Find where the given text appears and provide that cell's center as [X, Y] coordinate. 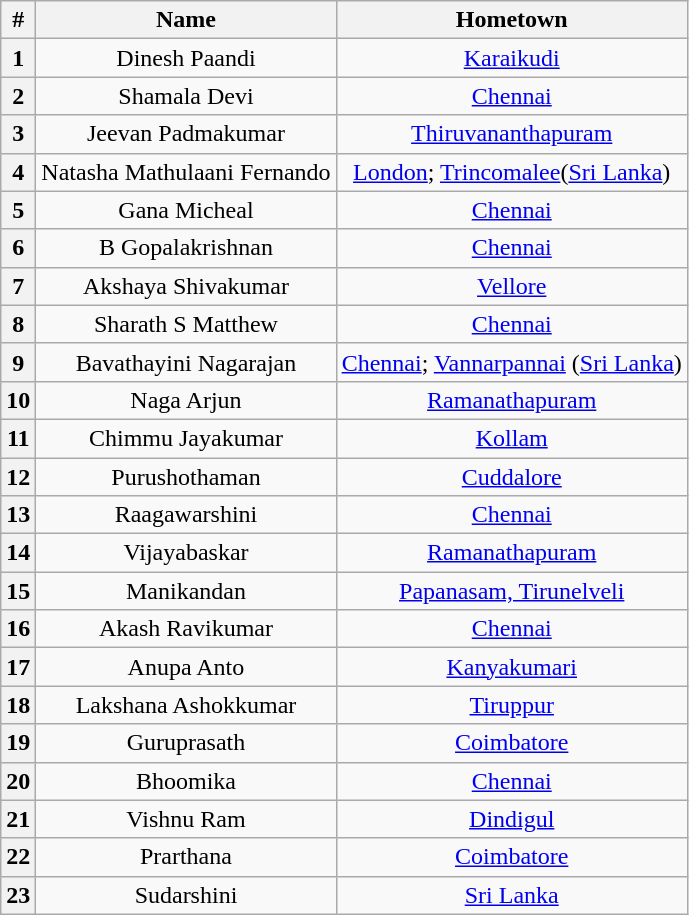
Naga Arjun [186, 400]
18 [18, 705]
B Gopalakrishnan [186, 248]
6 [18, 248]
Dindigul [512, 819]
Akshaya Shivakumar [186, 286]
Guruprasath [186, 743]
Shamala Devi [186, 96]
Prarthana [186, 857]
Jeevan Padmakumar [186, 134]
Bavathayini Nagarajan [186, 362]
Gana Micheal [186, 210]
Kollam [512, 438]
5 [18, 210]
Bhoomika [186, 781]
Name [186, 20]
Chennai; Vannarpannai (Sri Lanka) [512, 362]
13 [18, 515]
10 [18, 400]
Thiruvananthapuram [512, 134]
Vishnu Ram [186, 819]
Sudarshini [186, 895]
Raagawarshini [186, 515]
Cuddalore [512, 477]
12 [18, 477]
Natasha Mathulaani Fernando [186, 172]
Anupa Anto [186, 667]
17 [18, 667]
23 [18, 895]
22 [18, 857]
Lakshana Ashokkumar [186, 705]
Vijayabaskar [186, 553]
Vellore [512, 286]
15 [18, 591]
Purushothaman [186, 477]
Chimmu Jayakumar [186, 438]
16 [18, 629]
Kanyakumari [512, 667]
3 [18, 134]
Karaikudi [512, 58]
9 [18, 362]
Hometown [512, 20]
London; Trincomalee(Sri Lanka) [512, 172]
# [18, 20]
Sri Lanka [512, 895]
Sharath S Matthew [186, 324]
8 [18, 324]
Manikandan [186, 591]
7 [18, 286]
11 [18, 438]
4 [18, 172]
1 [18, 58]
Tiruppur [512, 705]
Papanasam, Tirunelveli [512, 591]
19 [18, 743]
2 [18, 96]
21 [18, 819]
Dinesh Paandi [186, 58]
14 [18, 553]
20 [18, 781]
Akash Ravikumar [186, 629]
